Pinpoint the cell where the given text exists, returning its [x, y] midpoint coordinate. 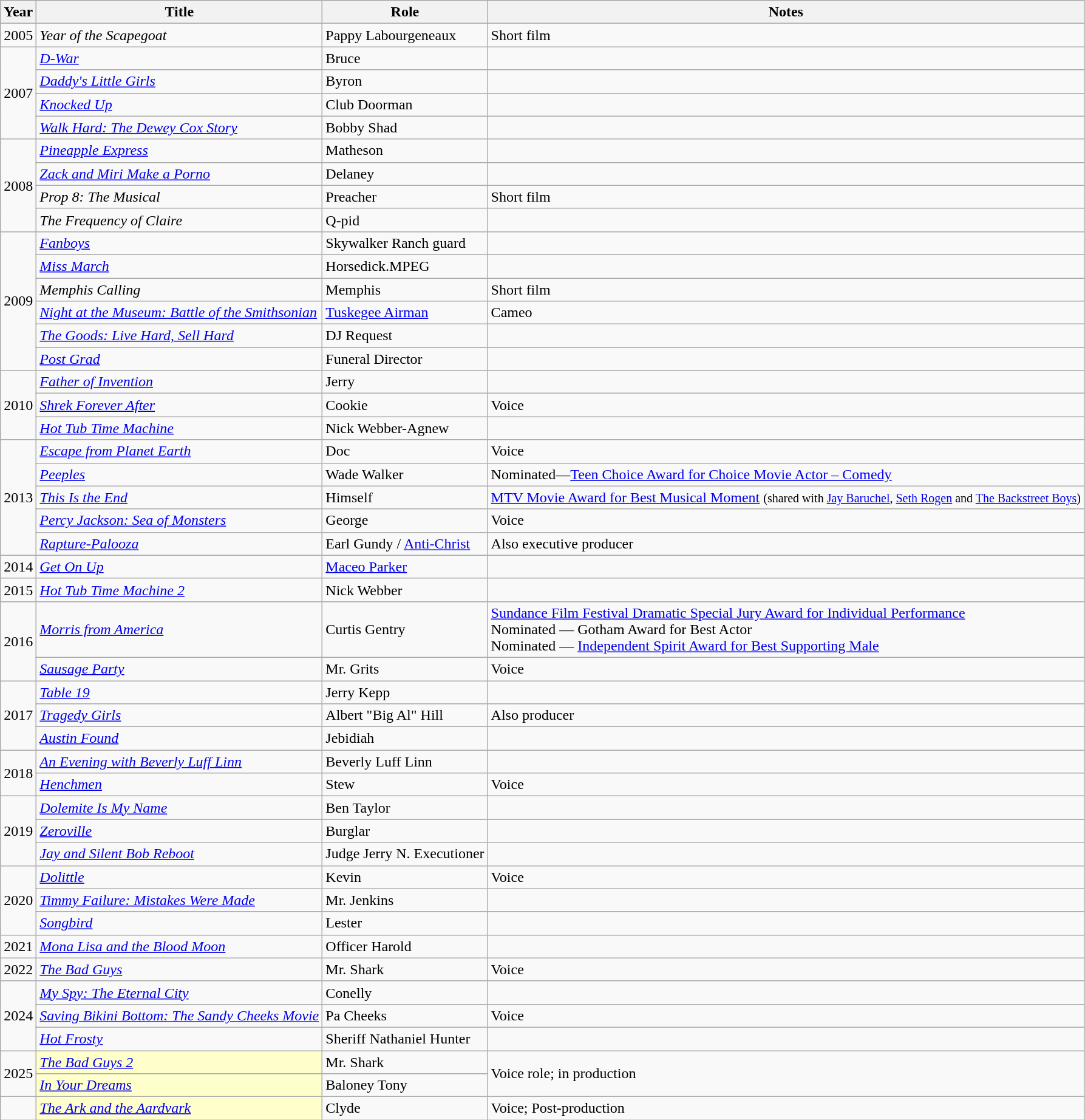
Also executive producer [786, 544]
Hot Tub Time Machine 2 [180, 590]
Funeral Director [405, 359]
Get On Up [180, 567]
Nick Webber [405, 590]
Jay and Silent Bob Reboot [180, 854]
Table 19 [180, 692]
Knocked Up [180, 104]
Zeroville [180, 831]
Hot Frosty [180, 1039]
MTV Movie Award for Best Musical Moment (shared with Jay Baruchel, Seth Rogen and The Backstreet Boys) [786, 497]
Percy Jackson: Sea of Monsters [180, 521]
2017 [18, 715]
Albert "Big Al" Hill [405, 715]
Timmy Failure: Mistakes Were Made [180, 900]
Mr. Grits [405, 669]
DJ Request [405, 336]
The Frequency of Claire [180, 220]
Conelly [405, 992]
Cameo [786, 313]
Post Grad [180, 359]
Sausage Party [180, 669]
Austin Found [180, 739]
The Bad Guys 2 [180, 1062]
Memphis Calling [180, 290]
2014 [18, 567]
Tragedy Girls [180, 715]
Stew [405, 785]
Cookie [405, 405]
Voice role; in production [786, 1074]
Prop 8: The Musical [180, 197]
2016 [18, 641]
Jerry [405, 382]
Beverly Luff Linn [405, 762]
Father of Invention [180, 382]
2019 [18, 831]
George [405, 521]
Delaney [405, 174]
My Spy: The Eternal City [180, 992]
Nick Webber-Agnew [405, 428]
2007 [18, 93]
Rapture-Palooza [180, 544]
2021 [18, 946]
Zack and Miri Make a Porno [180, 174]
Night at the Museum: Battle of the Smithsonian [180, 313]
Pineapple Express [180, 151]
An Evening with Beverly Luff Linn [180, 762]
Skywalker Ranch guard [405, 243]
2020 [18, 900]
Clyde [405, 1108]
Peeples [180, 474]
The Goods: Live Hard, Sell Hard [180, 336]
Jebidiah [405, 739]
Hot Tub Time Machine [180, 428]
The Ark and the Aardvark [180, 1108]
Morris from America [180, 629]
2008 [18, 185]
The Bad Guys [180, 969]
Preacher [405, 197]
Role [405, 12]
Saving Bikini Bottom: The Sandy Cheeks Movie [180, 1016]
Bobby Shad [405, 128]
2022 [18, 969]
D-War [180, 58]
Year [18, 12]
Miss March [180, 266]
Horsedick.MPEG [405, 266]
Year of the Scapegoat [180, 35]
Doc [405, 451]
Bruce [405, 58]
Dolittle [180, 877]
Byron [405, 81]
Tuskegee Airman [405, 313]
Voice; Post-production [786, 1108]
Jerry Kepp [405, 692]
2013 [18, 497]
2015 [18, 590]
Henchmen [180, 785]
Pa Cheeks [405, 1016]
Kevin [405, 877]
Himself [405, 497]
Escape from Planet Earth [180, 451]
Notes [786, 12]
2024 [18, 1016]
Curtis Gentry [405, 629]
Ben Taylor [405, 808]
Nominated—Teen Choice Award for Choice Movie Actor – Comedy [786, 474]
Also producer [786, 715]
Fanboys [180, 243]
2010 [18, 405]
2018 [18, 773]
Q-pid [405, 220]
Title [180, 12]
Mr. Jenkins [405, 900]
Songbird [180, 923]
Judge Jerry N. Executioner [405, 854]
In Your Dreams [180, 1085]
Baloney Tony [405, 1085]
Burglar [405, 831]
Earl Gundy / Anti-Christ [405, 544]
Dolemite Is My Name [180, 808]
Club Doorman [405, 104]
Memphis [405, 290]
Shrek Forever After [180, 405]
2025 [18, 1074]
Daddy's Little Girls [180, 81]
Lester [405, 923]
2005 [18, 35]
Sheriff Nathaniel Hunter [405, 1039]
Officer Harold [405, 946]
Wade Walker [405, 474]
This Is the End [180, 497]
Walk Hard: The Dewey Cox Story [180, 128]
Matheson [405, 151]
2009 [18, 301]
Mona Lisa and the Blood Moon [180, 946]
Pappy Labourgeneaux [405, 35]
Maceo Parker [405, 567]
